Return [x, y] of the center of cell containing provided text 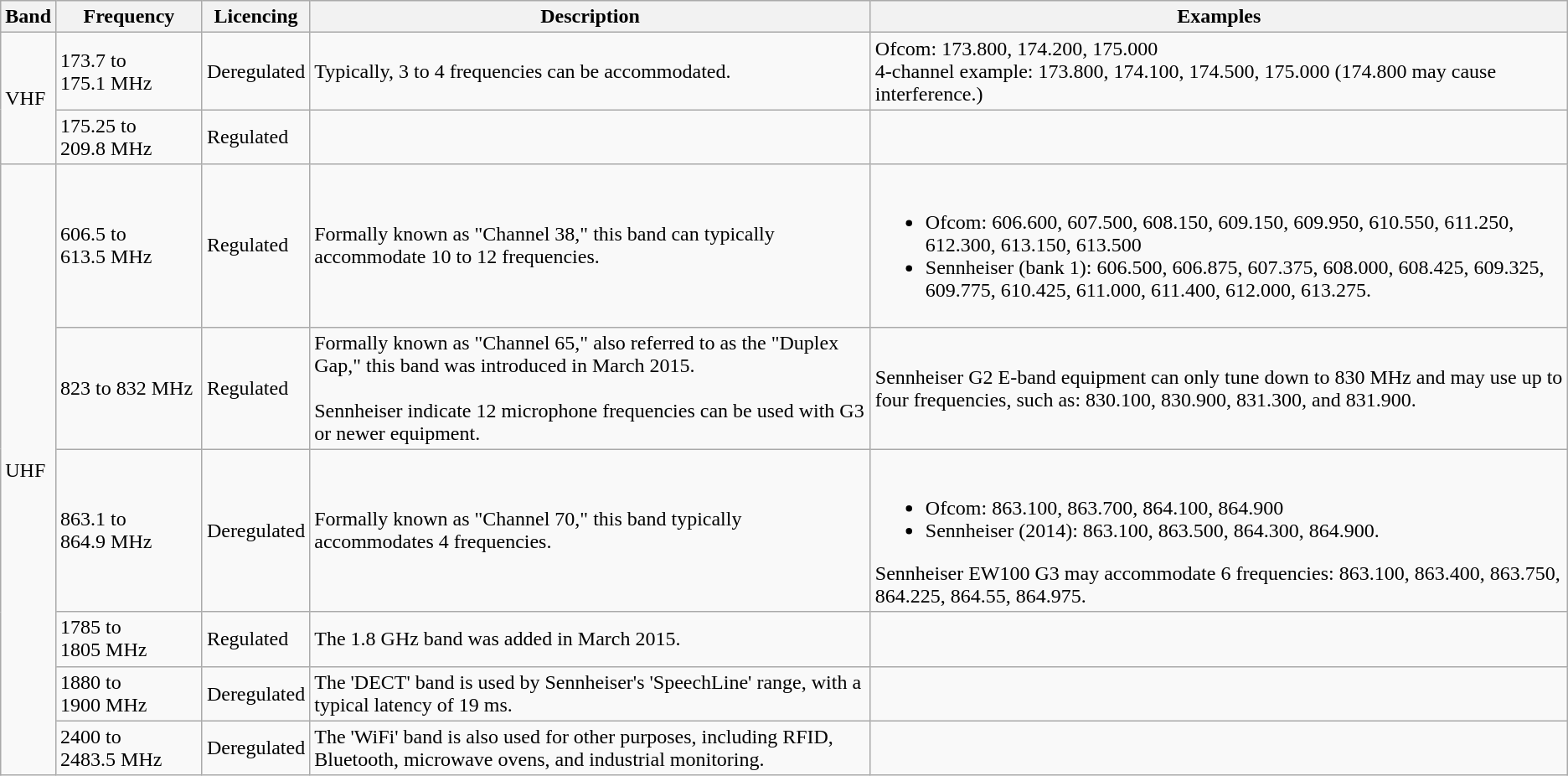
2400 to 2483.5 MHz [129, 748]
823 to 832 MHz [129, 388]
1880 to 1900 MHz [129, 694]
UHF [28, 469]
The 'DECT' band is used by Sennheiser's 'SpeechLine' range, with a typical latency of 19 ms. [591, 694]
Licencing [255, 17]
Formally known as "Channel 38," this band can typically accommodate 10 to 12 frequencies. [591, 246]
Examples [1219, 17]
The 'WiFi' band is also used for other purposes, including RFID, Bluetooth, microwave ovens, and industrial monitoring. [591, 748]
Typically, 3 to 4 frequencies can be accommodated. [591, 71]
Frequency [129, 17]
173.7 to 175.1 MHz [129, 71]
175.25 to 209.8 MHz [129, 137]
1785 to 1805 MHz [129, 639]
Ofcom: 173.800, 174.200, 175.0004-channel example: 173.800, 174.100, 174.500, 175.000 (174.800 may cause interference.) [1219, 71]
863.1 to 864.9 MHz [129, 530]
Description [591, 17]
606.5 to 613.5 MHz [129, 246]
Band [28, 17]
VHF [28, 99]
Sennheiser G2 E-band equipment can only tune down to 830 MHz and may use up to four frequencies, such as: 830.100, 830.900, 831.300, and 831.900. [1219, 388]
The 1.8 GHz band was added in March 2015. [591, 639]
Formally known as "Channel 70," this band typically accommodates 4 frequencies. [591, 530]
